Capture the cell that displays the provided text and extract its (X, Y) central coordinate. 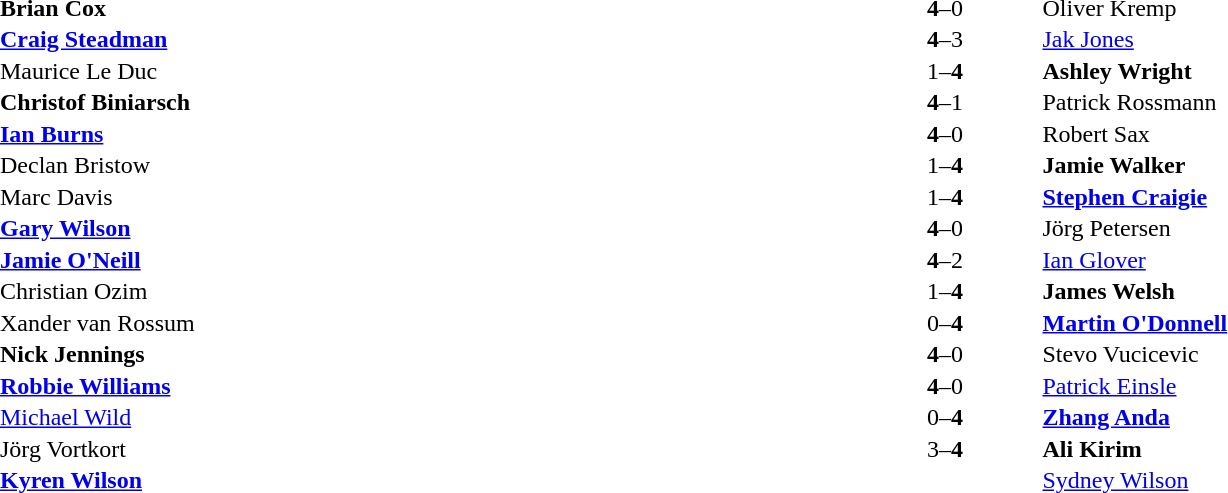
3–4 (944, 449)
4–2 (944, 260)
4–1 (944, 103)
4–3 (944, 39)
